Provide the [x, y] coordinate of the cell's center where the given text is located.  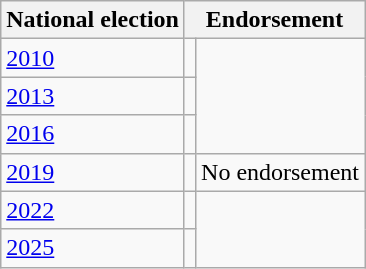
2016 [93, 134]
Endorsement [274, 20]
2022 [93, 210]
2013 [93, 96]
2025 [93, 248]
2010 [93, 58]
National election [93, 20]
2019 [93, 172]
No endorsement [280, 172]
